Search for the cell housing the specified text and yield its (x, y) center coordinate. 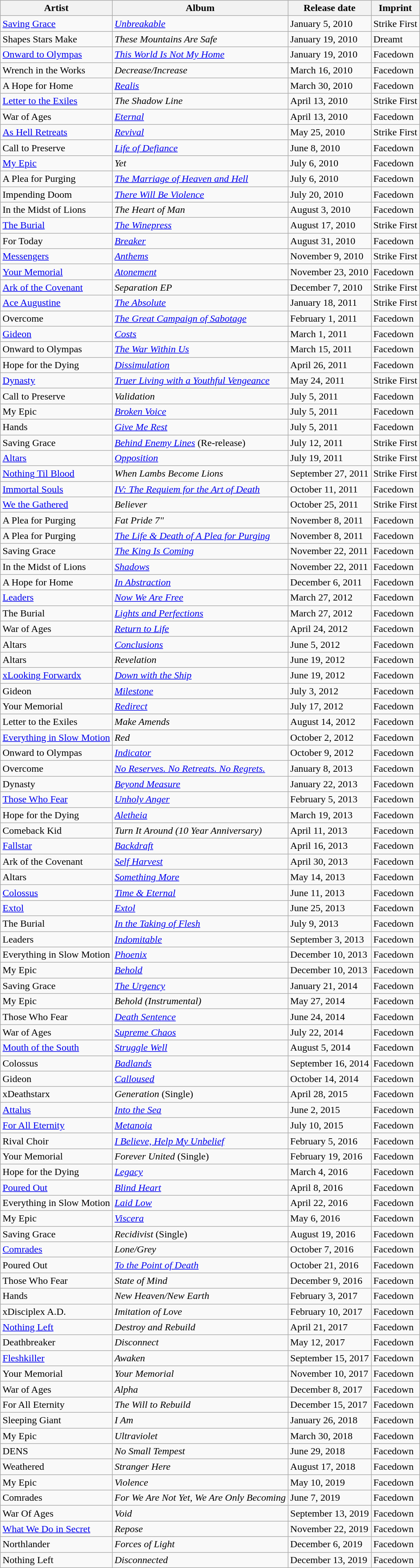
The King Is Coming (200, 551)
For We Are Not Yet, We Are Only Becoming (200, 1498)
Void (200, 1513)
Legacy (200, 1172)
September 15, 2017 (330, 1358)
I Am (200, 1420)
Backdraft (200, 846)
August 17, 2018 (330, 1467)
July 19, 2011 (330, 458)
Indomitable (200, 939)
xDeathstarx (56, 1094)
Down with the Ship (200, 675)
Violence (200, 1482)
War Of Ages (56, 1513)
February 5, 2016 (330, 1141)
Behold (Instrumental) (200, 1001)
These Mountains Are Safe (200, 39)
Generation (Single) (200, 1094)
Recidivist (Single) (200, 1234)
September 3, 2013 (330, 939)
xDisciplex A.D. (56, 1312)
Calloused (200, 1079)
August 3, 2010 (330, 210)
For Today (56, 241)
Rival Choir (56, 1141)
October 11, 2011 (330, 489)
July 17, 2012 (330, 707)
Disconnect (200, 1343)
January 21, 2014 (330, 986)
January 26, 2018 (330, 1420)
December 13, 2019 (330, 1560)
May 12, 2017 (330, 1343)
February 1, 2011 (330, 318)
April 30, 2013 (330, 861)
March 1, 2011 (330, 334)
June 8, 2010 (330, 148)
Shadows (200, 567)
March 15, 2011 (330, 349)
We the Gathered (56, 505)
As Hell Retreats (56, 132)
Wrench in the Works (56, 70)
November 10, 2017 (330, 1374)
Beyond Measure (200, 784)
What We Do in Secret (56, 1529)
June 2, 2015 (330, 1110)
The Absolute (200, 303)
August 31, 2010 (330, 241)
Into the Sea (200, 1110)
Imprint (395, 8)
August 14, 2012 (330, 722)
April 22, 2016 (330, 1203)
October 9, 2012 (330, 753)
Comeback Kid (56, 830)
Time & Eternal (200, 892)
July 22, 2014 (330, 1032)
Breaker (200, 241)
May 25, 2010 (330, 132)
June 29, 2018 (330, 1451)
Awaken (200, 1358)
Metanoia (200, 1125)
Yet (200, 163)
July 10, 2015 (330, 1125)
November 22, 2019 (330, 1529)
Attalus (56, 1110)
There Will Be Violence (200, 194)
July 9, 2013 (330, 923)
Viscera (200, 1219)
Behold (200, 970)
Behind Enemy Lines (Re-release) (200, 442)
Messengers (56, 256)
June 5, 2012 (330, 644)
Blind Heart (200, 1188)
January 18, 2011 (330, 303)
Atonement (200, 272)
November 9, 2010 (330, 256)
Ultraviolet (200, 1435)
The Heart of Man (200, 210)
April 8, 2016 (330, 1188)
Now We Are Free (200, 598)
Something More (200, 877)
September 27, 2011 (330, 474)
Give Me Rest (200, 427)
Return to Life (200, 629)
Turn It Around (10 Year Anniversary) (200, 830)
April 24, 2012 (330, 629)
Album (200, 8)
December 8, 2017 (330, 1389)
February 19, 2016 (330, 1156)
xLooking Forwardx (56, 675)
New Heaven/New Earth (200, 1296)
January 5, 2010 (330, 24)
October 21, 2016 (330, 1265)
March 4, 2016 (330, 1172)
December 7, 2010 (330, 287)
Ace Augustine (56, 303)
July 12, 2011 (330, 442)
Immortal Souls (56, 489)
Badlands (200, 1063)
Death Sentence (200, 1017)
Redirect (200, 707)
October 7, 2016 (330, 1250)
Indicator (200, 753)
Shapes Stars Make (56, 39)
April 26, 2011 (330, 365)
October 25, 2011 (330, 505)
May 24, 2011 (330, 380)
Phoenix (200, 955)
March 30, 2010 (330, 86)
Northlander (56, 1544)
February 3, 2017 (330, 1296)
December 15, 2017 (330, 1405)
April 21, 2017 (330, 1327)
Alpha (200, 1389)
September 13, 2019 (330, 1513)
January 22, 2013 (330, 784)
Laid Low (200, 1203)
October 14, 2014 (330, 1079)
December 6, 2019 (330, 1544)
Lone/Grey (200, 1250)
January 8, 2013 (330, 769)
Forever United (Single) (200, 1156)
Broken Voice (200, 411)
Stranger Here (200, 1467)
State of Mind (200, 1281)
June 24, 2014 (330, 1017)
Deathbreaker (56, 1343)
Unbreakable (200, 24)
August 19, 2016 (330, 1234)
August 17, 2010 (330, 225)
Artist (56, 8)
September 16, 2014 (330, 1063)
Supreme Chaos (200, 1032)
Validation (200, 396)
Red (200, 738)
April 28, 2015 (330, 1094)
DENS (56, 1451)
The Shadow Line (200, 101)
Milestone (200, 691)
May 27, 2014 (330, 1001)
The Marriage of Heaven and Hell (200, 179)
June 11, 2013 (330, 892)
March 19, 2013 (330, 815)
In the Taking of Flesh (200, 923)
Lights and Perfections (200, 613)
Fat Pride 7" (200, 520)
December 6, 2011 (330, 582)
May 10, 2019 (330, 1482)
When Lambs Become Lions (200, 474)
No Reserves. No Retreats. No Regrets. (200, 769)
Destroy and Rebuild (200, 1327)
This World Is Not My Home (200, 55)
April 11, 2013 (330, 830)
October 2, 2012 (330, 738)
February 10, 2017 (330, 1312)
Revival (200, 132)
Costs (200, 334)
November 23, 2010 (330, 272)
To the Point of Death (200, 1265)
I Believe, Help My Unbelief (200, 1141)
Revelation (200, 660)
Decrease/Increase (200, 70)
Unholy Anger (200, 799)
Realis (200, 86)
Weathered (56, 1467)
IV: The Requiem for the Art of Death (200, 489)
Nothing Til Blood (56, 474)
March 30, 2018 (330, 1435)
Conclusions (200, 644)
Fallstar (56, 846)
The Urgency (200, 986)
The Winepress (200, 225)
May 6, 2016 (330, 1219)
Release date (330, 8)
July 20, 2010 (330, 194)
The Life & Death of A Plea for Purging (200, 536)
Fleshkiller (56, 1358)
June 7, 2019 (330, 1498)
Life of Defiance (200, 148)
Imitation of Love (200, 1312)
Eternal (200, 117)
Disconnected (200, 1560)
May 14, 2013 (330, 877)
July 3, 2012 (330, 691)
The Great Campaign of Sabotage (200, 318)
Mouth of the South (56, 1048)
Forces of Light (200, 1544)
Make Amends (200, 722)
Opposition (200, 458)
Anthems (200, 256)
Sleeping Giant (56, 1420)
June 25, 2013 (330, 908)
The Will to Rebuild (200, 1405)
December 9, 2016 (330, 1281)
The War Within Us (200, 349)
In Abstraction (200, 582)
Aletheia (200, 815)
Impending Doom (56, 194)
Struggle Well (200, 1048)
August 5, 2014 (330, 1048)
Repose (200, 1529)
March 16, 2010 (330, 70)
Dreamt (395, 39)
Separation EP (200, 287)
No Small Tempest (200, 1451)
April 16, 2013 (330, 846)
Believer (200, 505)
Self Harvest (200, 861)
Dissimulation (200, 365)
February 5, 2013 (330, 799)
Truer Living with a Youthful Vengeance (200, 380)
